Scan for the cell matching the given text and deliver its (X, Y) coordinate at center. 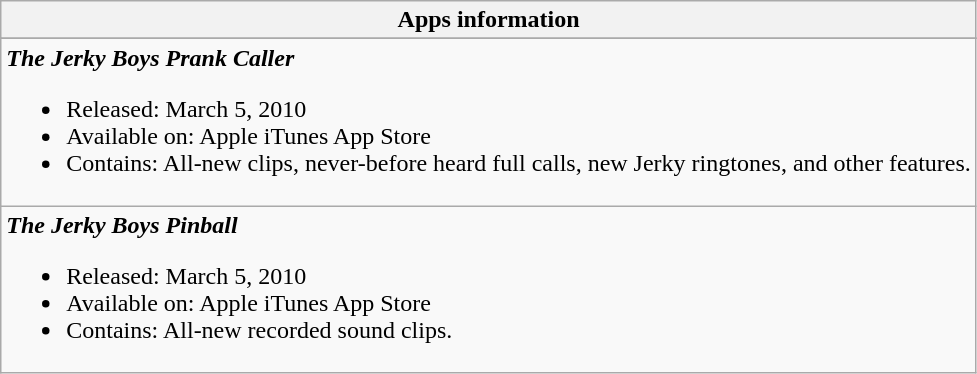
Apps information (489, 20)
The Jerky Boys PinballReleased: March 5, 2010Available on: Apple iTunes App StoreContains: All-new recorded sound clips. (489, 290)
